Return [X, Y] of the center of cell containing provided text 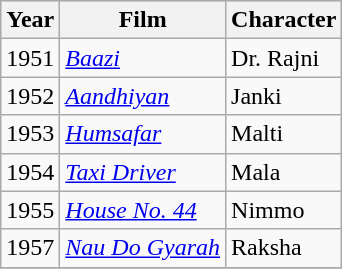
1954 [30, 172]
Nau Do Gyarah [143, 248]
Mala [284, 172]
Janki [284, 96]
Film [143, 20]
Aandhiyan [143, 96]
1957 [30, 248]
1951 [30, 58]
Year [30, 20]
1955 [30, 210]
Dr. Rajni [284, 58]
House No. 44 [143, 210]
1952 [30, 96]
Character [284, 20]
Humsafar [143, 134]
Taxi Driver [143, 172]
Baazi [143, 58]
Raksha [284, 248]
Nimmo [284, 210]
Malti [284, 134]
1953 [30, 134]
